Capture the cell that displays the provided text and extract its [x, y] central coordinate. 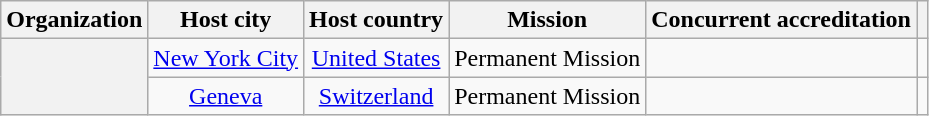
Concurrent accreditation [782, 20]
Organization [74, 20]
United States [376, 58]
Geneva [226, 96]
Host city [226, 20]
Mission [548, 20]
Host country [376, 20]
New York City [226, 58]
Switzerland [376, 96]
